Find where the given text appears and provide that cell's center as [x, y] coordinate. 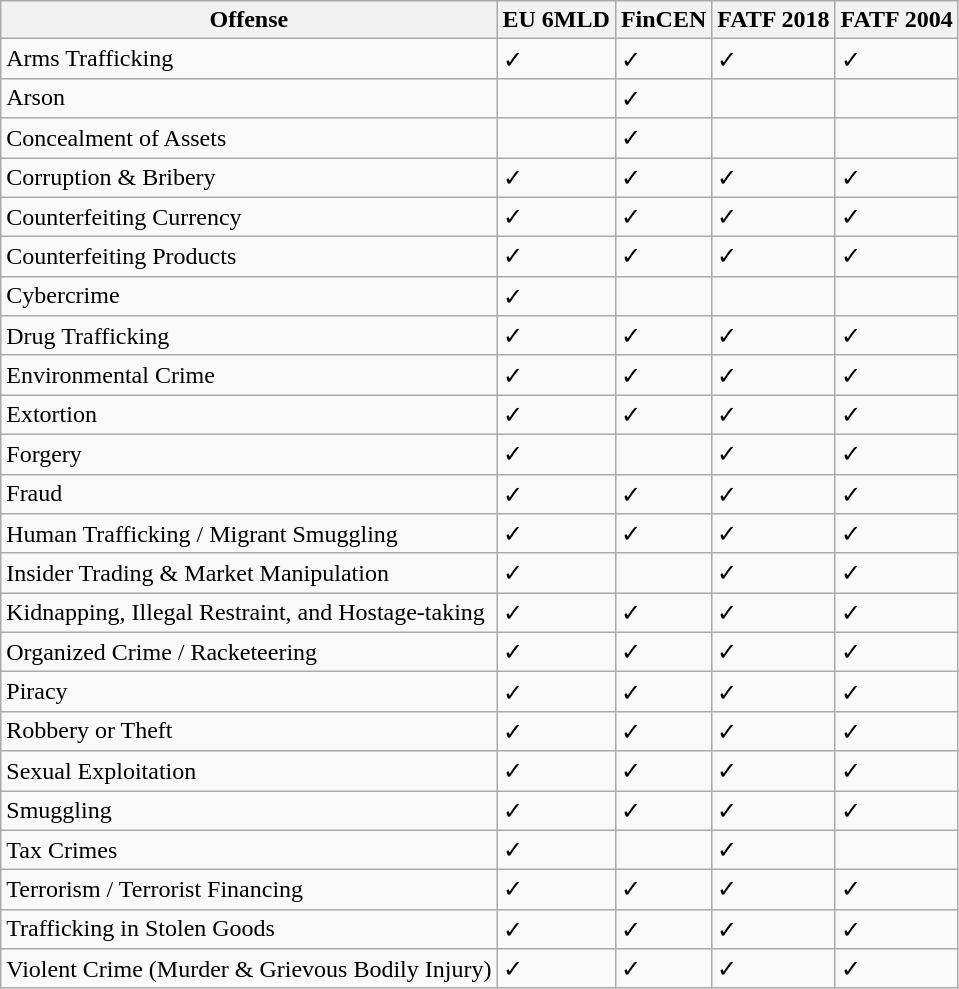
FinCEN [663, 20]
Drug Trafficking [249, 336]
Trafficking in Stolen Goods [249, 929]
Environmental Crime [249, 375]
Extortion [249, 415]
Terrorism / Terrorist Financing [249, 890]
Arson [249, 98]
Violent Crime (Murder & Grievous Bodily Injury) [249, 969]
Human Trafficking / Migrant Smuggling [249, 534]
Cybercrime [249, 296]
EU 6MLD [556, 20]
Fraud [249, 494]
Piracy [249, 692]
Kidnapping, Illegal Restraint, and Hostage-taking [249, 613]
FATF 2018 [774, 20]
Concealment of Assets [249, 138]
Corruption & Bribery [249, 178]
FATF 2004 [896, 20]
Offense [249, 20]
Forgery [249, 454]
Counterfeiting Products [249, 257]
Arms Trafficking [249, 59]
Robbery or Theft [249, 731]
Sexual Exploitation [249, 771]
Insider Trading & Market Manipulation [249, 573]
Organized Crime / Racketeering [249, 652]
Tax Crimes [249, 850]
Counterfeiting Currency [249, 217]
Smuggling [249, 810]
